Provide the (X, Y) coordinate of the cell's center where the given text is located.  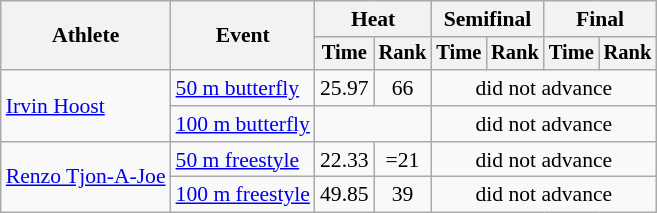
66 (403, 88)
100 m butterfly (243, 124)
Final (600, 19)
Renzo Tjon-A-Joe (86, 178)
22.33 (344, 160)
=21 (403, 160)
39 (403, 195)
49.85 (344, 195)
Heat (373, 19)
50 m freestyle (243, 160)
Semifinal (487, 19)
Irvin Hoost (86, 106)
50 m butterfly (243, 88)
100 m freestyle (243, 195)
Athlete (86, 36)
25.97 (344, 88)
Event (243, 36)
